Determine the [x, y] coordinate at the center of the cell enclosing the given text.  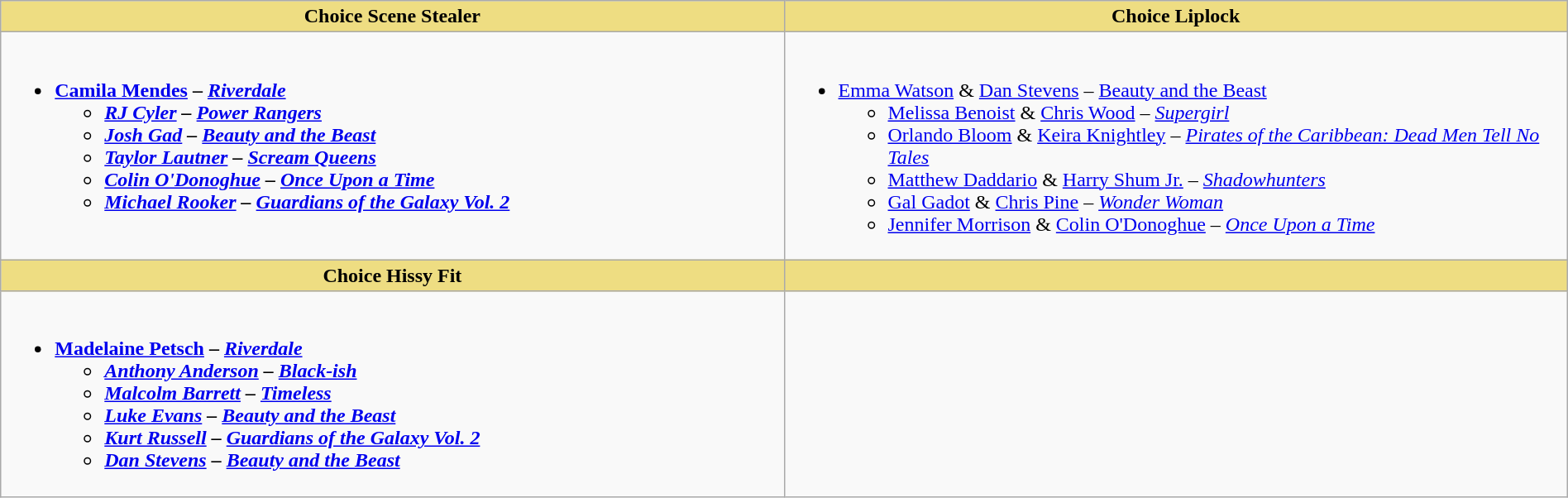
Choice Hissy Fit [392, 275]
Choice Scene Stealer [392, 17]
Choice Liplock [1176, 17]
